Find where the given text appears and provide that cell's center as [X, Y] coordinate. 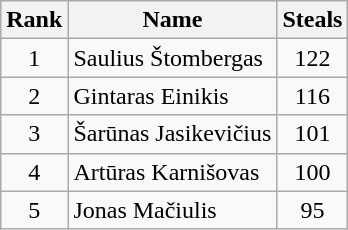
2 [34, 96]
3 [34, 134]
Rank [34, 20]
Artūras Karnišovas [172, 172]
101 [312, 134]
100 [312, 172]
122 [312, 58]
4 [34, 172]
Name [172, 20]
Gintaras Einikis [172, 96]
Steals [312, 20]
116 [312, 96]
Saulius Štombergas [172, 58]
95 [312, 210]
1 [34, 58]
Šarūnas Jasikevičius [172, 134]
Jonas Mačiulis [172, 210]
5 [34, 210]
